From the cell containing the given text, extract its center point as [x, y] coordinate. 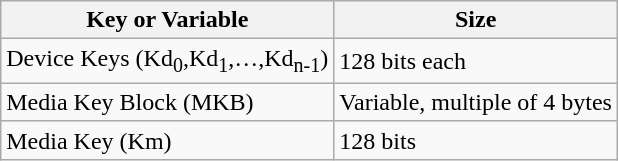
128 bits [476, 140]
Key or Variable [168, 20]
Media Key Block (MKB) [168, 102]
128 bits each [476, 61]
Media Key (Km) [168, 140]
Variable, multiple of 4 bytes [476, 102]
Device Keys (Kd0,Kd1,…,Kdn-1) [168, 61]
Size [476, 20]
